Output the (x, y) coordinate of the center of the cell containing the given text.  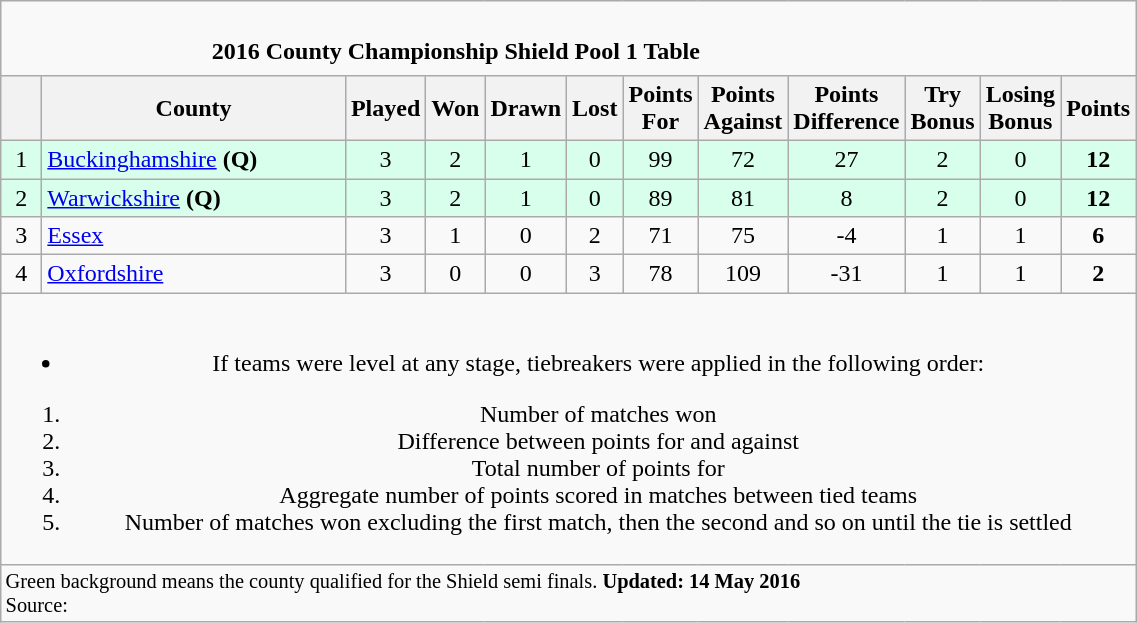
Points Difference (846, 108)
Won (456, 108)
89 (660, 197)
99 (660, 159)
Green background means the county qualified for the Shield semi finals. Updated: 14 May 2016Source: (568, 594)
Losing Bonus (1020, 108)
Oxfordshire (194, 274)
Points For (660, 108)
78 (660, 274)
4 (22, 274)
Essex (194, 236)
75 (743, 236)
Warwickshire (Q) (194, 197)
Points Against (743, 108)
Points (1098, 108)
-4 (846, 236)
27 (846, 159)
6 (1098, 236)
71 (660, 236)
-31 (846, 274)
Try Bonus (942, 108)
81 (743, 197)
County (194, 108)
8 (846, 197)
Lost (595, 108)
Played (385, 108)
72 (743, 159)
Drawn (526, 108)
Buckinghamshire (Q) (194, 159)
109 (743, 274)
